Extract the (X, Y) coordinate from the center of the cell holding the provided text.  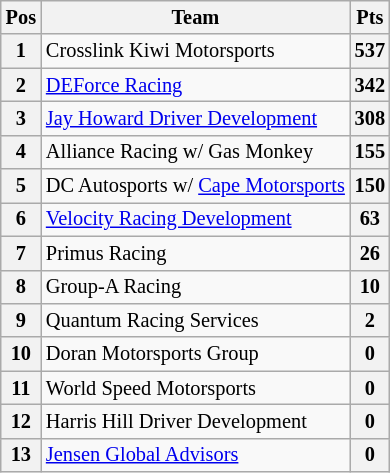
Alliance Racing w/ Gas Monkey (196, 152)
9 (21, 320)
13 (21, 455)
11 (21, 388)
Pts (370, 17)
12 (21, 421)
Jay Howard Driver Development (196, 118)
4 (21, 152)
150 (370, 186)
342 (370, 85)
63 (370, 219)
26 (370, 253)
3 (21, 118)
Doran Motorsports Group (196, 354)
6 (21, 219)
DC Autosports w/ Cape Motorsports (196, 186)
Group-A Racing (196, 287)
308 (370, 118)
7 (21, 253)
537 (370, 51)
Quantum Racing Services (196, 320)
World Speed Motorsports (196, 388)
Primus Racing (196, 253)
155 (370, 152)
8 (21, 287)
Harris Hill Driver Development (196, 421)
Team (196, 17)
Crosslink Kiwi Motorsports (196, 51)
DEForce Racing (196, 85)
5 (21, 186)
Jensen Global Advisors (196, 455)
Pos (21, 17)
1 (21, 51)
Velocity Racing Development (196, 219)
